Detect which cell encompasses the target text, then output its [X, Y] center coordinate. 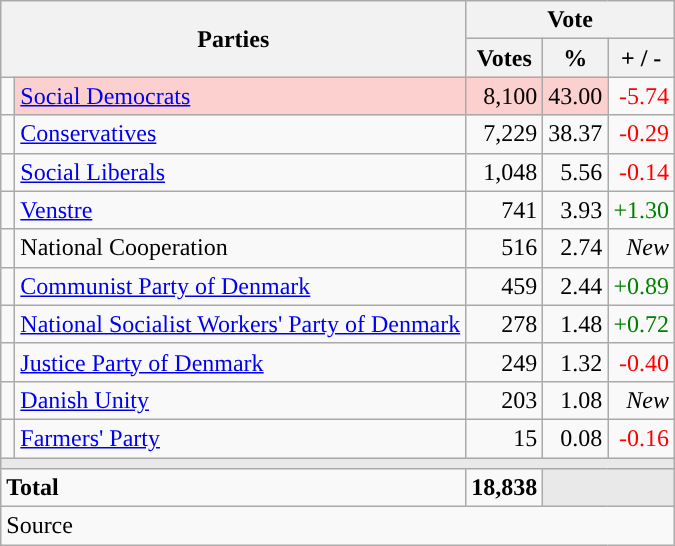
278 [504, 324]
Communist Party of Denmark [240, 286]
National Cooperation [240, 248]
5.56 [576, 172]
-0.40 [642, 362]
7,229 [504, 134]
Justice Party of Denmark [240, 362]
-0.29 [642, 134]
38.37 [576, 134]
+1.30 [642, 210]
Total [234, 488]
1.08 [576, 400]
249 [504, 362]
459 [504, 286]
15 [504, 438]
National Socialist Workers' Party of Denmark [240, 324]
2.74 [576, 248]
8,100 [504, 96]
43.00 [576, 96]
18,838 [504, 488]
1.48 [576, 324]
Farmers' Party [240, 438]
1,048 [504, 172]
1.32 [576, 362]
Danish Unity [240, 400]
+0.89 [642, 286]
+ / - [642, 58]
-0.14 [642, 172]
516 [504, 248]
Social Democrats [240, 96]
-0.16 [642, 438]
Votes [504, 58]
203 [504, 400]
Source [338, 526]
Social Liberals [240, 172]
% [576, 58]
3.93 [576, 210]
Venstre [240, 210]
741 [504, 210]
Parties [234, 39]
Vote [570, 20]
0.08 [576, 438]
2.44 [576, 286]
-5.74 [642, 96]
+0.72 [642, 324]
Conservatives [240, 134]
